Identify which cell holds the provided text, then report its (x, y) central coordinate. 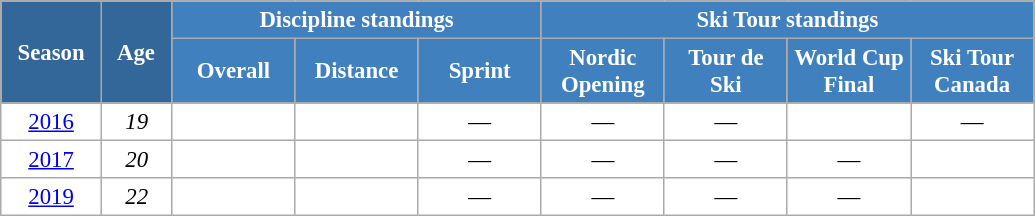
World CupFinal (848, 72)
Tour deSki (726, 72)
2017 (52, 160)
2019 (52, 197)
Ski Tour standings (787, 20)
Season (52, 52)
19 (136, 122)
22 (136, 197)
Discipline standings (356, 20)
Overall (234, 72)
20 (136, 160)
Age (136, 52)
2016 (52, 122)
Distance (356, 72)
Sprint (480, 72)
Ski TourCanada (972, 72)
NordicOpening (602, 72)
